Return the (X, Y) coordinate for the center point of the cell that contains the specified text.  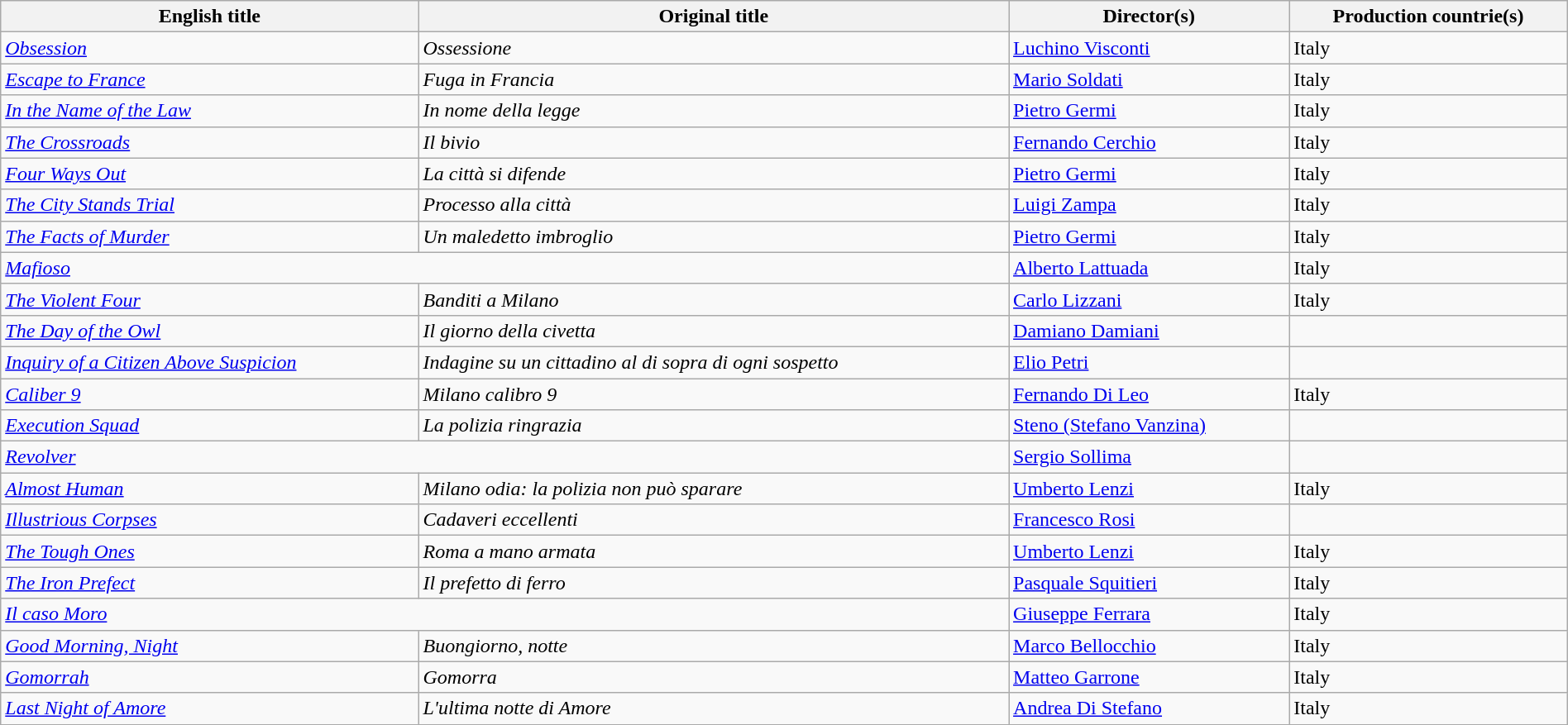
Execution Squad (210, 426)
Francesco Rosi (1150, 520)
Un maledetto imbroglio (714, 236)
Elio Petri (1150, 362)
Damiano Damiani (1150, 331)
Four Ways Out (210, 174)
Illustrious Corpses (210, 520)
Banditi a Milano (714, 299)
English title (210, 17)
In nome della legge (714, 111)
Roma a mano armata (714, 551)
Il bivio (714, 142)
Director(s) (1150, 17)
Il caso Moro (504, 614)
Milano odia: la polizia non può sparare (714, 489)
Sergio Sollima (1150, 457)
The Crossroads (210, 142)
Carlo Lizzani (1150, 299)
La polizia ringrazia (714, 426)
The Violent Four (210, 299)
Ossessione (714, 48)
The City Stands Trial (210, 205)
Gomorrah (210, 677)
Luigi Zampa (1150, 205)
The Tough Ones (210, 551)
Good Morning, Night (210, 646)
Il prefetto di ferro (714, 583)
Inquiry of a Citizen Above Suspicion (210, 362)
Matteo Garrone (1150, 677)
Obsession (210, 48)
Luchino Visconti (1150, 48)
Mario Soldati (1150, 79)
Buongiorno, notte (714, 646)
Fernando Di Leo (1150, 394)
Caliber 9 (210, 394)
Production countrie(s) (1429, 17)
Andrea Di Stefano (1150, 708)
Alberto Lattuada (1150, 268)
Milano calibro 9 (714, 394)
Il giorno della civetta (714, 331)
The Iron Prefect (210, 583)
L'ultima notte di Amore (714, 708)
Giuseppe Ferrara (1150, 614)
Pasquale Squitieri (1150, 583)
La città si difende (714, 174)
Gomorra (714, 677)
Indagine su un cittadino al di sopra di ogni sospetto (714, 362)
Marco Bellocchio (1150, 646)
In the Name of the Law (210, 111)
Steno (Stefano Vanzina) (1150, 426)
Fuga in Francia (714, 79)
The Facts of Murder (210, 236)
Cadaveri eccellenti (714, 520)
Escape to France (210, 79)
Almost Human (210, 489)
Mafioso (504, 268)
Revolver (504, 457)
Last Night of Amore (210, 708)
The Day of the Owl (210, 331)
Fernando Cerchio (1150, 142)
Original title (714, 17)
Processo alla città (714, 205)
